Scan for the cell matching the given text and deliver its [X, Y] coordinate at center. 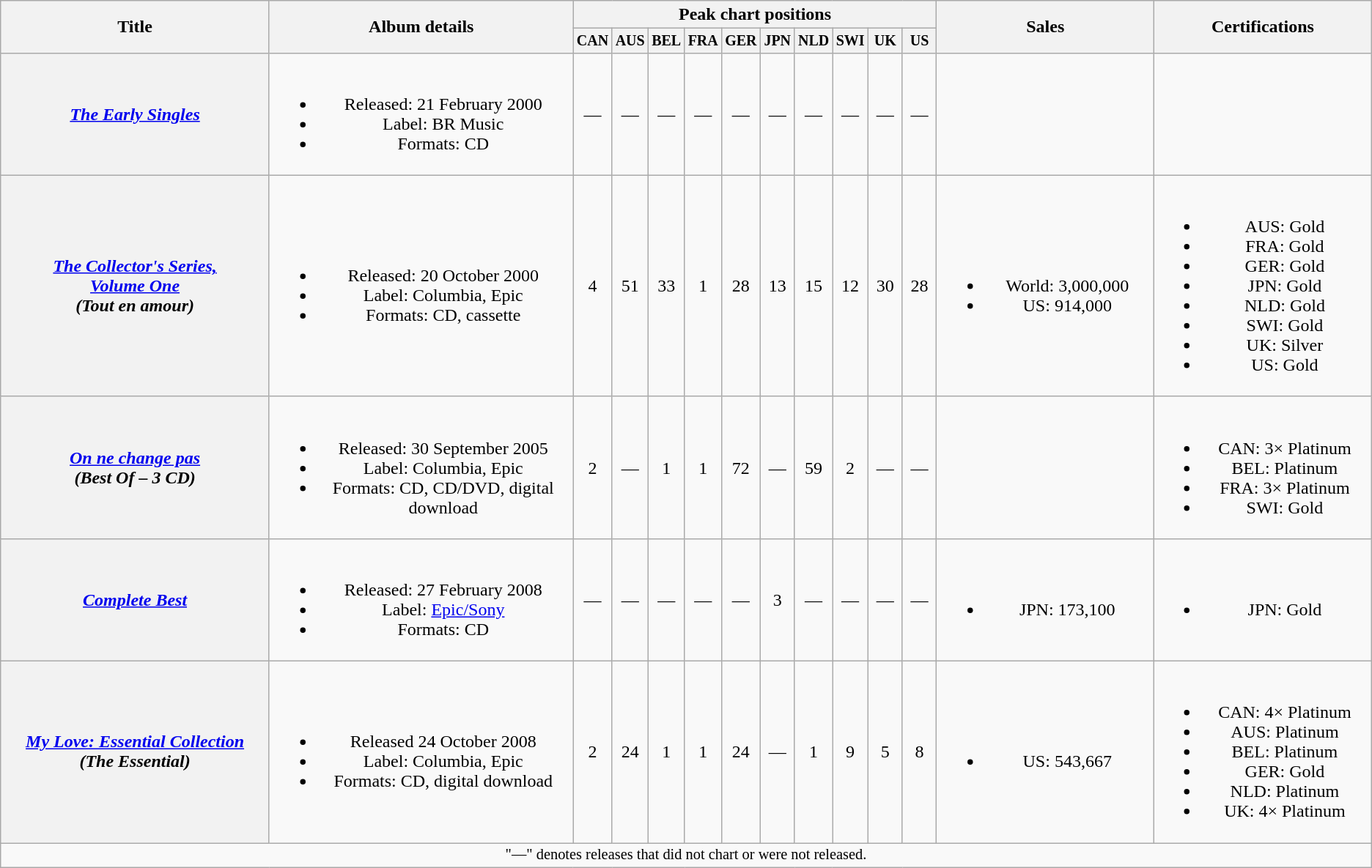
33 [665, 286]
Released: 27 February 2008Label: Epic/SonyFormats: CD [421, 599]
3 [777, 599]
8 [919, 752]
12 [850, 286]
9 [850, 752]
Released 24 October 2008Label: Columbia, EpicFormats: CD, digital download [421, 752]
NLD [814, 41]
Sales [1045, 27]
BEL [665, 41]
Peak chart positions [755, 15]
UK [885, 41]
5 [885, 752]
On ne change pas(Best Of – 3 CD) [135, 467]
72 [740, 467]
US [919, 41]
"—" denotes releases that did not chart or were not released. [686, 856]
59 [814, 467]
Certifications [1264, 27]
World: 3,000,000US: 914,000 [1045, 286]
My Love: Essential Collection(The Essential) [135, 752]
The Collector's Series,Volume One(Tout en amour) [135, 286]
Title [135, 27]
CAN: 4× PlatinumAUS: PlatinumBEL: PlatinumGER: GoldNLD: PlatinumUK: 4× Platinum [1264, 752]
13 [777, 286]
51 [630, 286]
CAN: 3× PlatinumBEL: PlatinumFRA: 3× PlatinumSWI: Gold [1264, 467]
Released: 21 February 2000Label: BR MusicFormats: CD [421, 114]
Released: 30 September 2005Label: Columbia, EpicFormats: CD, CD/DVD, digital download [421, 467]
Released: 20 October 2000Label: Columbia, EpicFormats: CD, cassette [421, 286]
4 [592, 286]
Album details [421, 27]
AUS: GoldFRA: GoldGER: GoldJPN: GoldNLD: GoldSWI: GoldUK: SilverUS: Gold [1264, 286]
JPN [777, 41]
CAN [592, 41]
15 [814, 286]
JPN: 173,100 [1045, 599]
JPN: Gold [1264, 599]
The Early Singles [135, 114]
SWI [850, 41]
AUS [630, 41]
GER [740, 41]
Complete Best [135, 599]
30 [885, 286]
US: 543,667 [1045, 752]
FRA [704, 41]
